Extract the (X, Y) coordinate from the center of the cell holding the provided text.  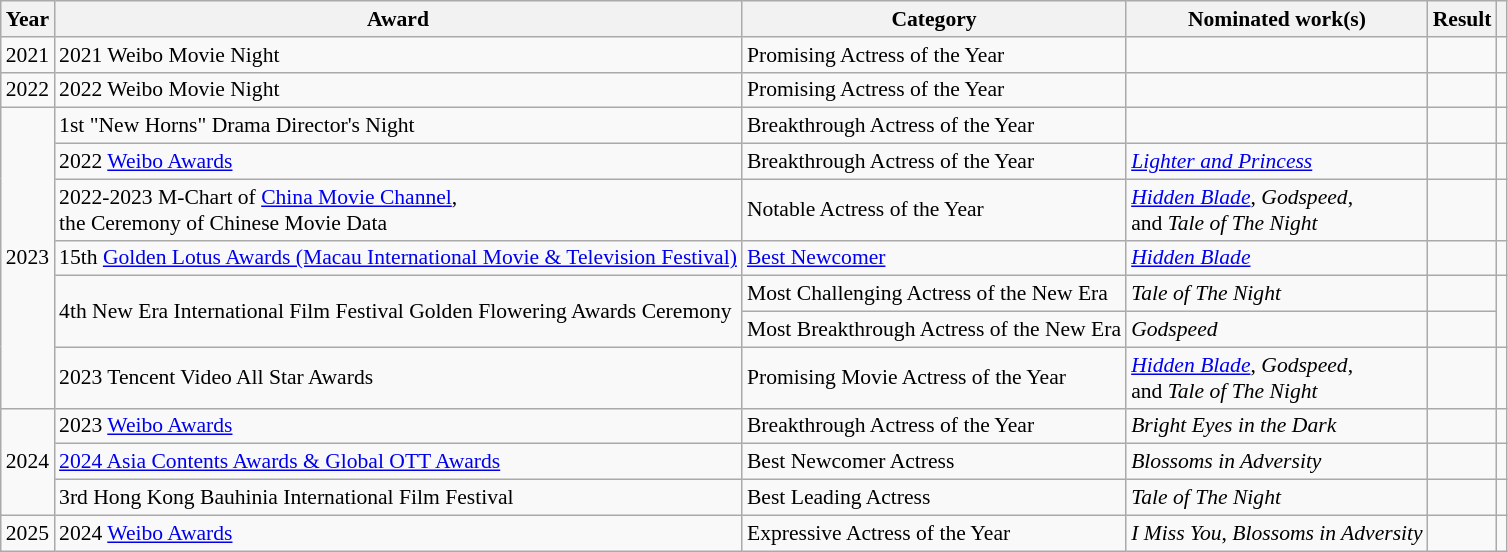
Most Breakthrough Actress of the New Era (934, 330)
2025 (28, 533)
2024 Weibo Awards (398, 533)
1st "New Horns" Drama Director's Night (398, 126)
2024 (28, 462)
Result (1462, 19)
2022 (28, 90)
2022 Weibo Awards (398, 162)
2022 Weibo Movie Night (398, 90)
Nominated work(s) (1277, 19)
3rd Hong Kong Bauhinia International Film Festival (398, 498)
Best Leading Actress (934, 498)
2023 Tencent Video All Star Awards (398, 378)
Category (934, 19)
2024 Asia Contents Awards & Global OTT Awards (398, 462)
15th Golden Lotus Awards (Macau International Movie & Television Festival) (398, 258)
Bright Eyes in the Dark (1277, 426)
Blossoms in Adversity (1277, 462)
Best Newcomer Actress (934, 462)
Godspeed (1277, 330)
Year (28, 19)
2022-2023 M-Chart of China Movie Channel, the Ceremony of Chinese Movie Data (398, 210)
Best Newcomer (934, 258)
2023 Weibo Awards (398, 426)
Promising Movie Actress of the Year (934, 378)
4th New Era International Film Festival Golden Flowering Awards Ceremony (398, 312)
Most Challenging Actress of the New Era (934, 294)
I Miss You, Blossoms in Adversity (1277, 533)
Lighter and Princess (1277, 162)
2021 (28, 55)
Notable Actress of the Year (934, 210)
2023 (28, 258)
2021 Weibo Movie Night (398, 55)
Hidden Blade (1277, 258)
Award (398, 19)
Expressive Actress of the Year (934, 533)
